Determine the [X, Y] coordinate at the center of the cell enclosing the given text.  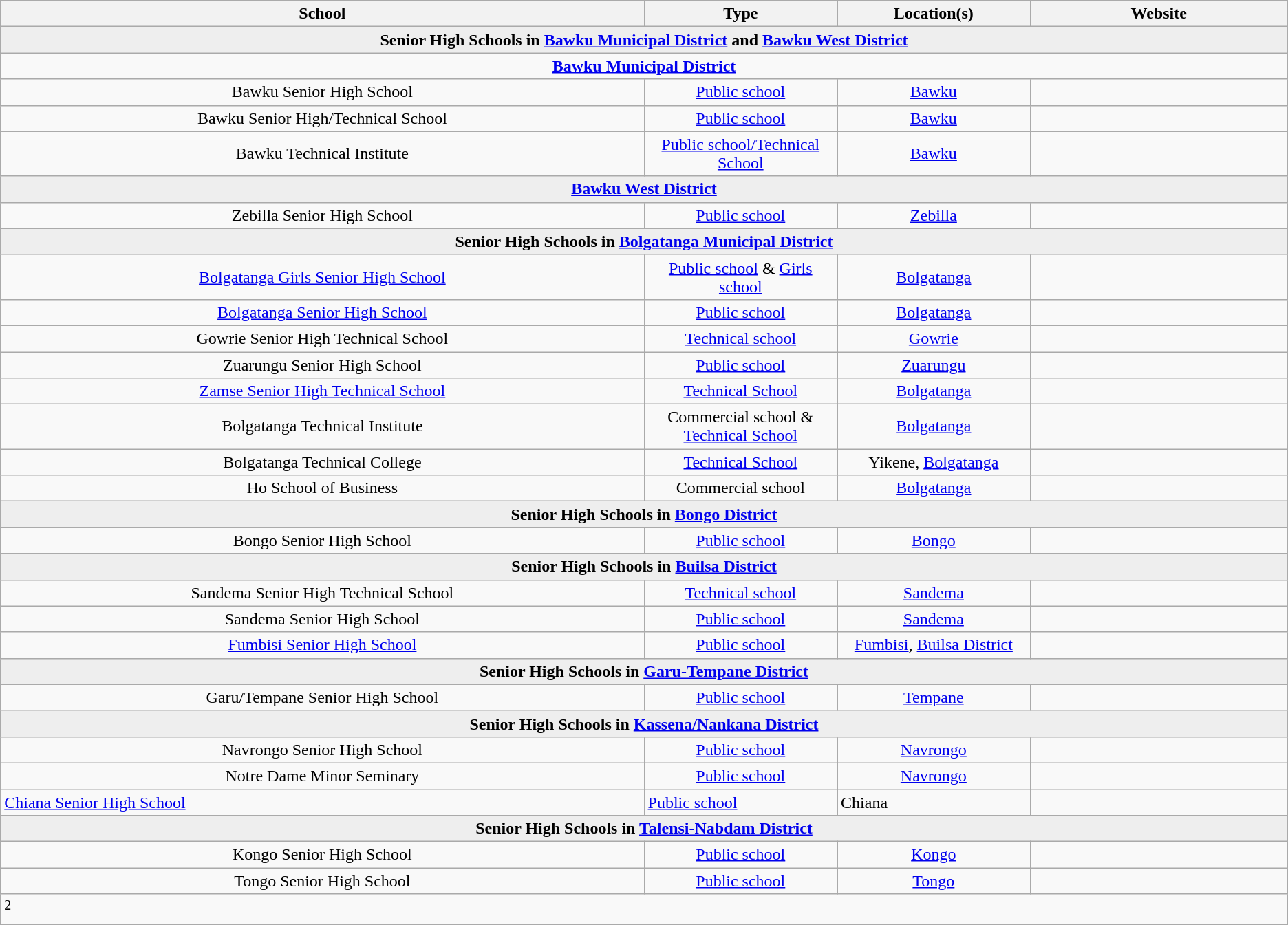
Kongo Senior High School [322, 855]
Commercial school [740, 488]
Notre Dame Minor Seminary [322, 776]
Senior High Schools in Talensi-Nabdam District [644, 829]
Website [1159, 14]
Tongo Senior High School [322, 881]
Commercial school & Technical School [740, 426]
Zebilla Senior High School [322, 215]
Bolgatanga Girls Senior High School [322, 276]
Tongo [934, 881]
Kongo [934, 855]
Gowrie [934, 338]
Location(s) [934, 14]
Sandema Senior High School [322, 619]
Bolgatanga Senior High School [322, 312]
Bongo [934, 541]
Senior High Schools in Bolgatanga Municipal District [644, 241]
Zamse Senior High Technical School [322, 391]
Senior High Schools in Kassena/Nankana District [644, 723]
Tempane [934, 697]
Bongo Senior High School [322, 541]
Public school & Girls school [740, 276]
Fumbisi Senior High School [322, 645]
Bawku West District [644, 189]
Bawku Municipal District [644, 66]
Sandema Senior High Technical School [322, 593]
Garu/Tempane Senior High School [322, 697]
Bolgatanga Technical Institute [322, 426]
2 [644, 909]
Ho School of Business [322, 488]
Chiana [934, 803]
Chiana Senior High School [322, 803]
Zuarungu [934, 365]
Yikene, Bolgatanga [934, 462]
Bawku Technical Institute [322, 154]
School [322, 14]
Senior High Schools in Bongo District [644, 514]
Gowrie Senior High Technical School [322, 338]
Bawku Senior High School [322, 92]
Senior High Schools in Builsa District [644, 567]
Zebilla [934, 215]
Type [740, 14]
Bolgatanga Technical College [322, 462]
Fumbisi, Builsa District [934, 645]
Bawku Senior High/Technical School [322, 118]
Public school/Technical School [740, 154]
Zuarungu Senior High School [322, 365]
Senior High Schools in Garu-Tempane District [644, 671]
Senior High Schools in Bawku Municipal District and Bawku West District [644, 40]
Navrongo Senior High School [322, 750]
